Scan for the cell matching the given text and deliver its [X, Y] coordinate at center. 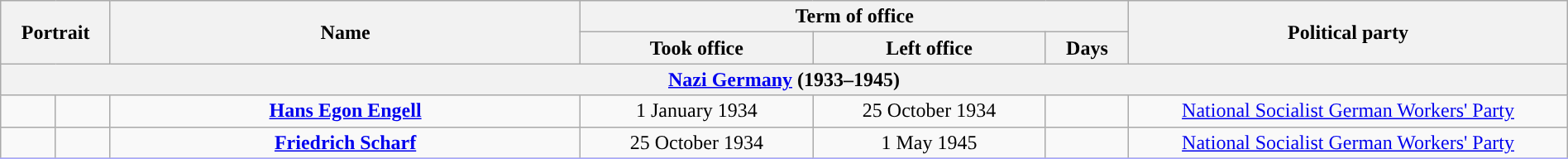
Name [345, 32]
Portrait [56, 32]
Term of office [855, 17]
Friedrich Scharf [345, 142]
Left office [930, 48]
Hans Egon Engell [345, 111]
Took office [696, 48]
1 May 1945 [930, 142]
Days [1087, 48]
Nazi Germany (1933–1945) [784, 79]
1 January 1934 [696, 111]
Political party [1348, 32]
